Scan for the cell matching the given text and deliver its (X, Y) coordinate at center. 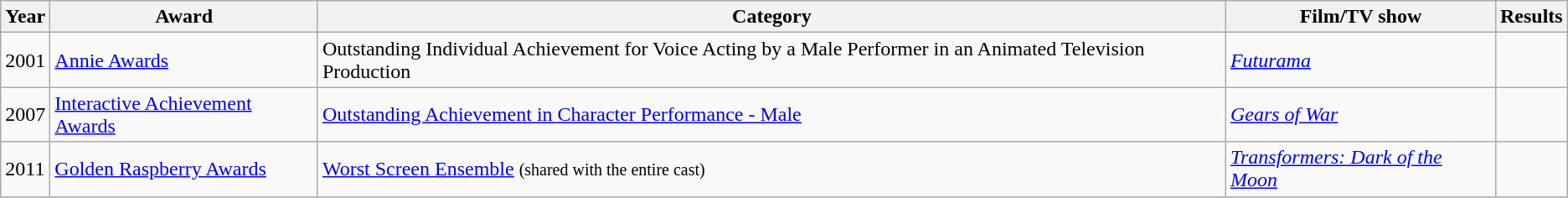
Annie Awards (184, 60)
Film/TV show (1360, 17)
Outstanding Achievement in Character Performance - Male (771, 114)
Year (25, 17)
Outstanding Individual Achievement for Voice Acting by a Male Performer in an Animated Television Production (771, 60)
Worst Screen Ensemble (shared with the entire cast) (771, 169)
Interactive Achievement Awards (184, 114)
Futurama (1360, 60)
2011 (25, 169)
Gears of War (1360, 114)
Award (184, 17)
Golden Raspberry Awards (184, 169)
2007 (25, 114)
Results (1531, 17)
Category (771, 17)
2001 (25, 60)
Transformers: Dark of the Moon (1360, 169)
